For the text-containing cell, return its midpoint in [x, y] coordinate format. 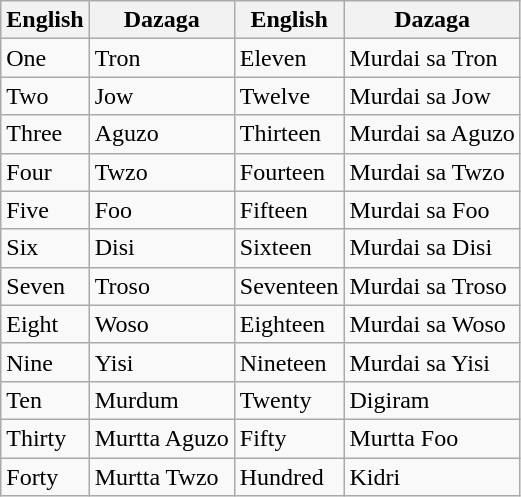
Seventeen [289, 286]
Twenty [289, 400]
Six [45, 248]
One [45, 58]
Jow [162, 96]
Murdai sa Yisi [432, 362]
Forty [45, 477]
Twelve [289, 96]
Kidri [432, 477]
Murdai sa Troso [432, 286]
Twzo [162, 172]
Murdai sa Twzo [432, 172]
Eighteen [289, 324]
Two [45, 96]
Aguzo [162, 134]
Thirteen [289, 134]
Murdai sa Tron [432, 58]
Thirty [45, 438]
Foo [162, 210]
Four [45, 172]
Ten [45, 400]
Murdai sa Woso [432, 324]
Three [45, 134]
Murtta Foo [432, 438]
Hundred [289, 477]
Fifty [289, 438]
Five [45, 210]
Nine [45, 362]
Murtta Aguzo [162, 438]
Yisi [162, 362]
Nineteen [289, 362]
Digiram [432, 400]
Murdum [162, 400]
Fourteen [289, 172]
Tron [162, 58]
Eight [45, 324]
Seven [45, 286]
Troso [162, 286]
Woso [162, 324]
Murtta Twzo [162, 477]
Eleven [289, 58]
Disi [162, 248]
Sixteen [289, 248]
Murdai sa Aguzo [432, 134]
Murdai sa Foo [432, 210]
Murdai sa Disi [432, 248]
Murdai sa Jow [432, 96]
Fifteen [289, 210]
